Provide the (X, Y) coordinate of the cell's center where the given text is located.  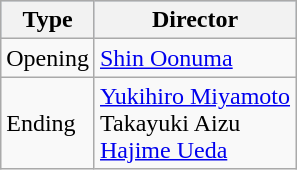
Shin Oonuma (194, 58)
Ending (48, 123)
Type (48, 20)
Yukihiro MiyamotoTakayuki AizuHajime Ueda (194, 123)
Opening (48, 58)
Director (194, 20)
